Pinpoint the cell where the given text exists, returning its (x, y) midpoint coordinate. 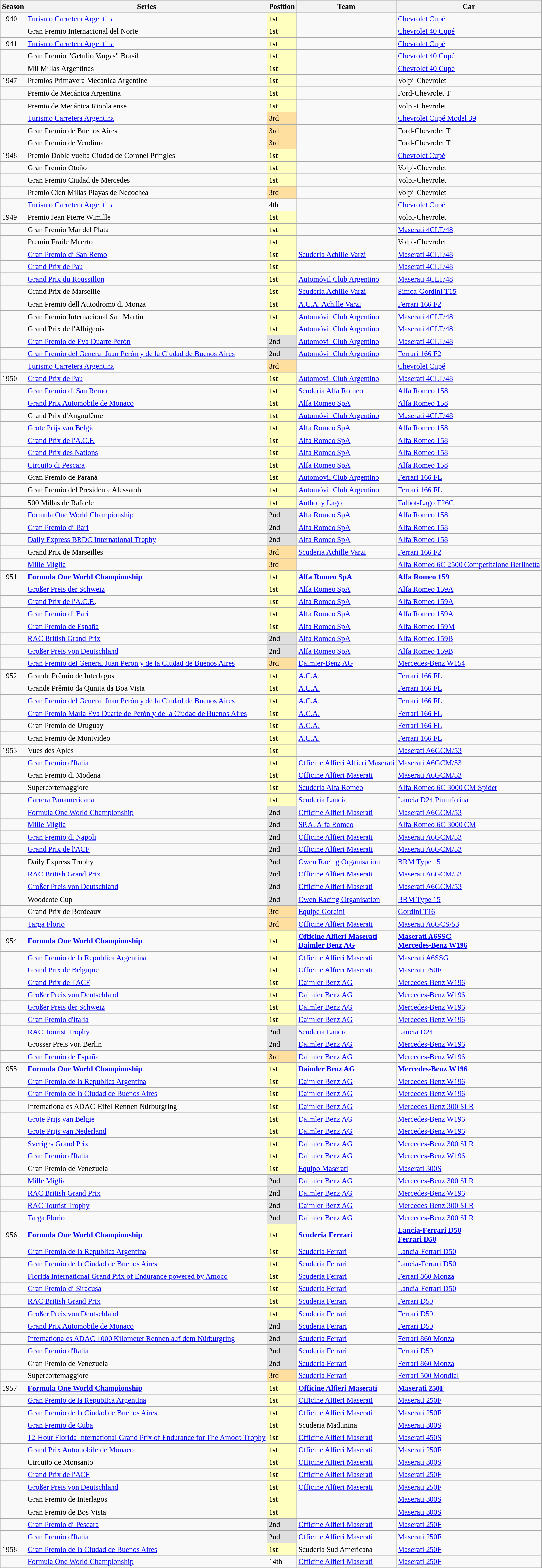
Maserati A6SSGMercedes-Benz W196 (469, 940)
Gran Premio de Bos Vista (146, 1512)
Premios Primavera Mecánica Argentine (146, 81)
Gran Premio Maria Eva Duarte de Perón y de la Ciudad de Buenos Aires (146, 713)
Carrera Panamericana (146, 800)
Gran Premio Mar del Plata (146, 230)
Gran Premio de Uruguay (146, 725)
Gran Premio di Siracusa (146, 1289)
Alfa Romeo 159 (469, 577)
Gran Premio Otoño (146, 168)
Alfa Romeo 6C 2500 Competitzione Berlinetta (469, 565)
Gran Premio de Montvideo (146, 738)
Gran Premio de Cuba (146, 1425)
Gran Premio de Interlagos (146, 1500)
Daily Express BRDC International Trophy (146, 539)
Grand Prix de Bordeaux (146, 911)
Internationales ADAC-Eifel-Rennen Nürburgring (146, 1106)
Maserati A6SSG (469, 958)
Gran Premio Internacional del Norte (146, 31)
Car (469, 7)
Grand Prix d'Angoulême (146, 416)
Gran Premio Internacional San Martín (146, 317)
A.C.A. Achille Varzi (346, 304)
Grand Prix de l'A.C.F. (146, 441)
Grand Prix des Nations (146, 453)
Grande Prêmio de Interlagos (146, 676)
Officine Alfieri MaseratiDaimler Benz AG (346, 940)
Grand Prix de Belgique (146, 970)
Lancia D24 (469, 1032)
Premio de Mecánica Argentina (146, 93)
Gordini T16 (469, 911)
Gran Premio di Modena (146, 775)
Internationales ADAC 1000 Kilometer Rennen auf dem Nürburgring (146, 1338)
1949 (13, 217)
1948 (13, 155)
Grand Prix de l'Albigeois (146, 329)
Premio Doble vuelta Ciudad de Coronel Pringles (146, 155)
Woodcote Cup (146, 899)
Equipe Gordini (346, 911)
Circuito di Pescara (146, 465)
Gran Premio "Getulio Vargas" Brasil (146, 56)
Series (146, 7)
12-Hour Florida International Grand Prix of Endurance for The Amoco Trophy (146, 1438)
Alfa Romeo 6C 3000 CM (469, 825)
Chevrolet Cupé Model 39 (469, 118)
Alfa Romeo 6C 3000 CM Spider (469, 787)
Alfa Romeo 159M (469, 627)
Gran Premio de Eva Duarte Perón (146, 341)
Premio Cien Millas Playas de Necochea (146, 193)
Equipo Maserati (346, 1168)
Vues des Aples (146, 751)
Premio Jean Pierre Wimille (146, 217)
Gran Premio di Napoli (146, 837)
1941 (13, 44)
Grand Prix de Marseille (146, 292)
Mil Millas Argentinas (146, 69)
Team (346, 7)
Grand Prix de l'A.C.F., (146, 601)
Gran Premio del Presidente Alessandri (146, 490)
1953 (13, 751)
1951 (13, 577)
Grande Prêmio da Qunita da Boa Vista (146, 689)
Daimler-Benz AG (346, 663)
Scuderia Sud Americana (346, 1549)
Officine Alfieri Alfieri Maserati (346, 763)
Lancia-Ferrari D50Ferrari D50 (469, 1235)
Maserati A6GCS/53 (469, 924)
Grosser Preis von Berlin (146, 1044)
Lancia D24 Pininfarina (469, 800)
Sveriges Grand Prix (146, 1144)
Mercedes-Benz W154 (469, 663)
Anthony Lago (346, 503)
Florida International Grand Prix of Endurance powered by Amoco (146, 1276)
SP.A. Alfa Romeo (346, 825)
Gran Premio de Paraná (146, 478)
1954 (13, 940)
500 Millas de Rafaele (146, 503)
Grand Prix de Marseilles (146, 552)
1952 (13, 676)
Grote Prijs van Nederland (146, 1131)
Daily Express Trophy (146, 862)
Scuderia Madunina (346, 1425)
Gran Premio dell'Autodromo di Monza (146, 304)
Season (13, 7)
Gran Premio Ciudad de Mercedes (146, 180)
Circuito de Monsanto (146, 1462)
Grand Prix du Roussillon (146, 279)
1956 (13, 1235)
Grand Prix de I'ACF (146, 982)
Maserati 450S (469, 1438)
Premio de Mecánica Rioplatense (146, 106)
Premio Fraile Muerto (146, 242)
1957 (13, 1388)
1955 (13, 1069)
1958 (13, 1549)
1950 (13, 379)
Gran Premio de Vendima (146, 143)
14th (282, 1562)
Position (282, 7)
Gran Premio di Pescara (146, 1524)
1947 (13, 81)
Simca-Gordini T15 (469, 292)
4th (282, 205)
Talbot-Lago T26C (469, 503)
Gran Premio de Buenos Aires (146, 131)
1940 (13, 19)
Ferrari 500 Mondial (469, 1376)
